Detect which cell encompasses the target text, then output its (x, y) center coordinate. 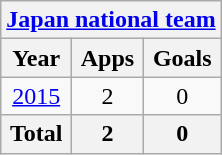
Japan national team (111, 20)
Total (36, 134)
2015 (36, 96)
Apps (108, 58)
Goals (182, 58)
Year (36, 58)
